Detect which cell encompasses the target text, then output its (X, Y) center coordinate. 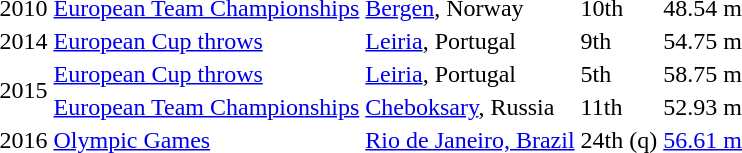
Cheboksary, Russia (470, 107)
European Team Championships (206, 107)
9th (619, 41)
11th (619, 107)
5th (619, 74)
